Locate the cell with the specified text and output its (x, y) center coordinate. 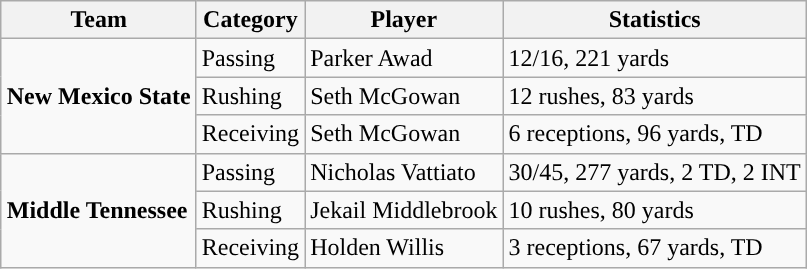
Jekail Middlebrook (404, 210)
Statistics (654, 20)
10 rushes, 80 yards (654, 210)
Team (98, 20)
Nicholas Vattiato (404, 172)
Holden Willis (404, 248)
6 receptions, 96 yards, TD (654, 134)
Player (404, 20)
New Mexico State (98, 96)
Middle Tennessee (98, 210)
Parker Awad (404, 58)
30/45, 277 yards, 2 TD, 2 INT (654, 172)
Category (250, 20)
12 rushes, 83 yards (654, 96)
3 receptions, 67 yards, TD (654, 248)
12/16, 221 yards (654, 58)
